Find where the given text appears and provide that cell's center as [X, Y] coordinate. 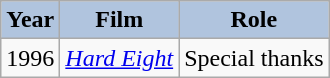
Film [120, 20]
Role [254, 20]
Year [30, 20]
Special thanks [254, 58]
Hard Eight [120, 58]
1996 [30, 58]
